Return the (x, y) coordinate for the center point of the cell that contains the specified text.  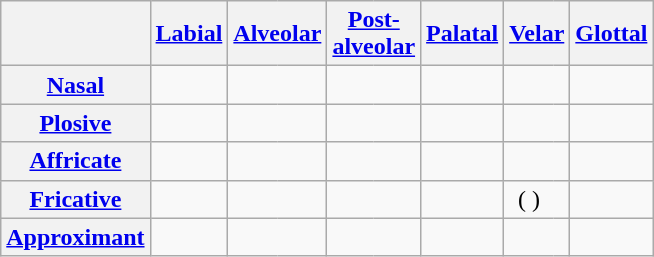
Plosive (76, 123)
Alveolar (278, 34)
Palatal (462, 34)
Labial (189, 34)
Velar (537, 34)
Post-alveolar (374, 34)
Nasal (76, 85)
Glottal (612, 34)
Approximant (76, 237)
( ) (529, 199)
Affricate (76, 161)
Fricative (76, 199)
